Return the [x, y] coordinate for the center point of the cell that contains the specified text.  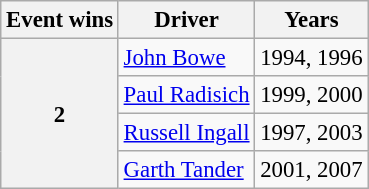
1997, 2003 [312, 133]
2 [60, 114]
Event wins [60, 20]
Russell Ingall [186, 133]
2001, 2007 [312, 170]
Paul Radisich [186, 95]
Garth Tander [186, 170]
Years [312, 20]
John Bowe [186, 58]
Driver [186, 20]
1994, 1996 [312, 58]
1999, 2000 [312, 95]
